Determine the [X, Y] coordinate at the center of the cell enclosing the given text.  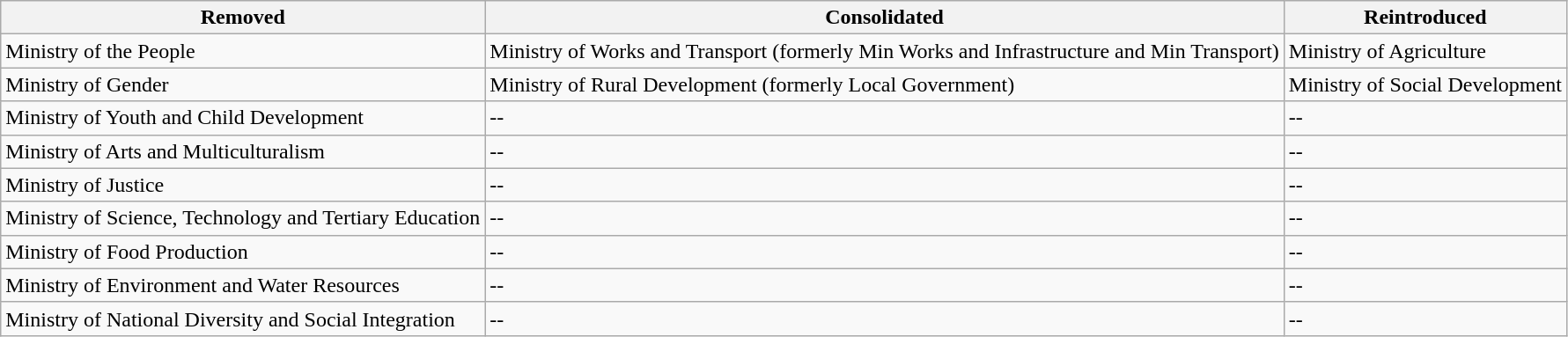
Ministry of National Diversity and Social Integration [243, 319]
Ministry of Agriculture [1424, 51]
Ministry of Social Development [1424, 84]
Ministry of Gender [243, 84]
Ministry of Food Production [243, 252]
Ministry of Arts and Multiculturalism [243, 151]
Ministry of Youth and Child Development [243, 118]
Ministry of Justice [243, 185]
Reintroduced [1424, 18]
Ministry of Environment and Water Resources [243, 285]
Ministry of Works and Transport (formerly Min Works and Infrastructure and Min Transport) [885, 51]
Removed [243, 18]
Ministry of Science, Technology and Tertiary Education [243, 218]
Ministry of Rural Development (formerly Local Government) [885, 84]
Consolidated [885, 18]
Ministry of the People [243, 51]
